Pinpoint the cell where the given text exists, returning its (x, y) midpoint coordinate. 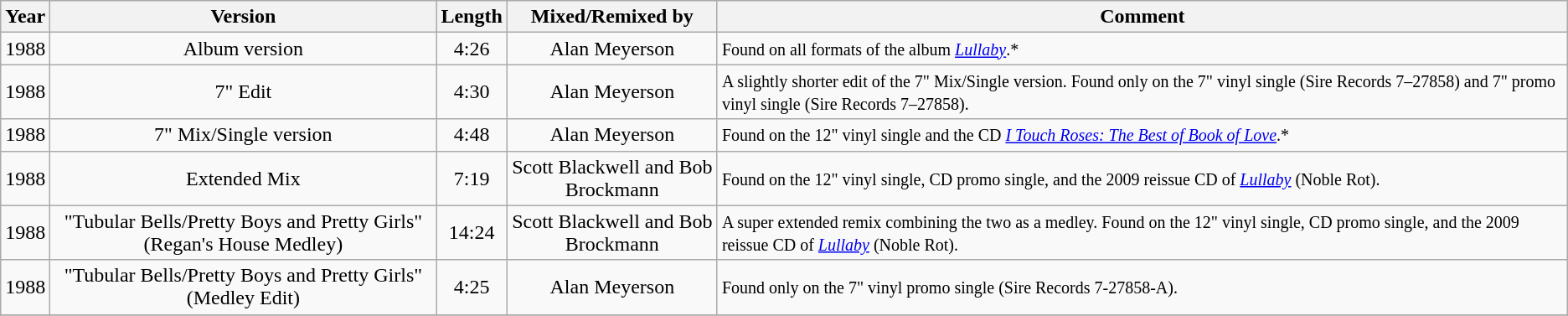
4:26 (472, 49)
Comment (1142, 17)
4:30 (472, 92)
Mixed/Remixed by (611, 17)
Found only on the 7" vinyl promo single (Sire Records 7-27858-A). (1142, 287)
Year (25, 17)
Album version (243, 49)
Found on all formats of the album Lullaby.* (1142, 49)
14:24 (472, 233)
Length (472, 17)
Version (243, 17)
7:19 (472, 178)
A super extended remix combining the two as a medley. Found on the 12" vinyl single, CD promo single, and the 2009 reissue CD of Lullaby (Noble Rot). (1142, 233)
Found on the 12" vinyl single and the CD I Touch Roses: The Best of Book of Love.* (1142, 135)
Found on the 12" vinyl single, CD promo single, and the 2009 reissue CD of Lullaby (Noble Rot). (1142, 178)
4:48 (472, 135)
Extended Mix (243, 178)
7" Mix/Single version (243, 135)
7" Edit (243, 92)
"Tubular Bells/Pretty Boys and Pretty Girls" (Medley Edit) (243, 287)
4:25 (472, 287)
"Tubular Bells/Pretty Boys and Pretty Girls" (Regan's House Medley) (243, 233)
